Output the [X, Y] coordinate of the center of the cell containing the given text.  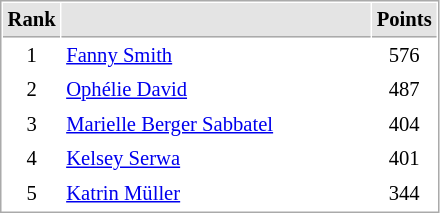
5 [32, 194]
Points [404, 20]
2 [32, 90]
Rank [32, 20]
344 [404, 194]
401 [404, 158]
Ophélie David [216, 90]
Fanny Smith [216, 56]
1 [32, 56]
Katrin Müller [216, 194]
Kelsey Serwa [216, 158]
3 [32, 124]
576 [404, 56]
Marielle Berger Sabbatel [216, 124]
487 [404, 90]
404 [404, 124]
4 [32, 158]
